Detect which cell encompasses the target text, then output its (X, Y) center coordinate. 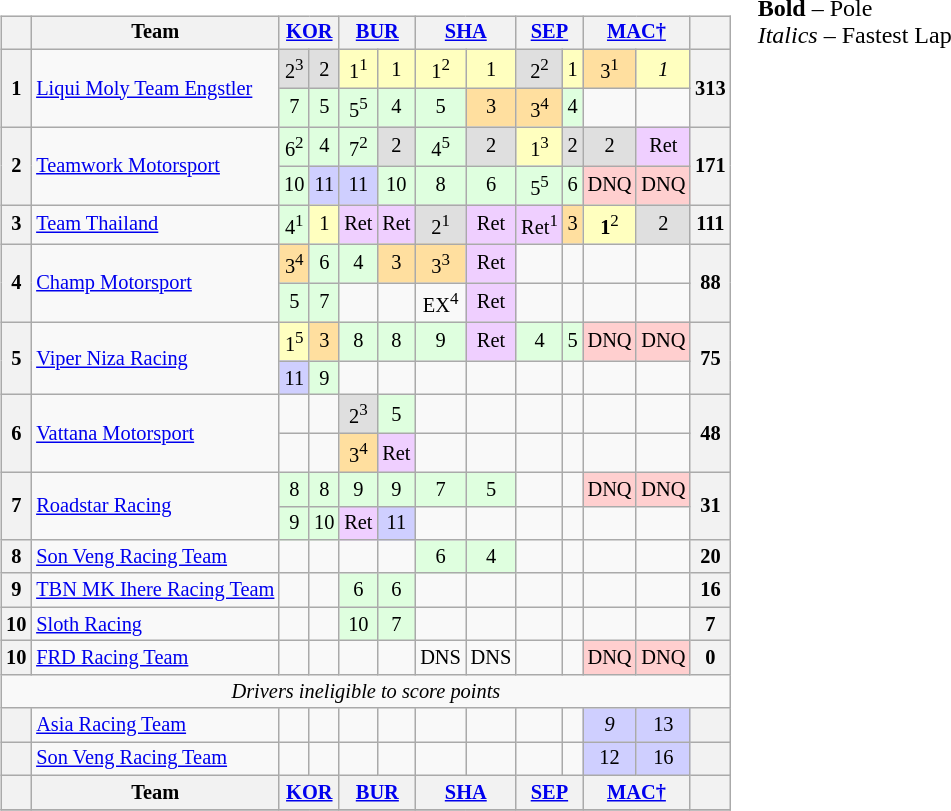
Liqui Moly Team Engstler (155, 88)
Asia Racing Team (155, 725)
72 (358, 146)
TBN MK Ihere Racing Team (155, 590)
313 (710, 88)
Roadstar Racing (155, 506)
88 (710, 283)
EX4 (440, 302)
Teamwork Motorsport (155, 166)
Team Thailand (155, 224)
Vattana Motorsport (155, 434)
62 (294, 146)
48 (710, 434)
15 (294, 342)
171 (710, 166)
33 (440, 264)
Viper Niza Racing (155, 358)
45 (440, 146)
41 (294, 224)
22 (539, 68)
FRD Racing Team (155, 658)
21 (440, 224)
Drivers ineligible to score points (366, 691)
Sloth Racing (155, 624)
20 (710, 557)
0 (710, 658)
Ret1 (539, 224)
Champ Motorsport (155, 283)
75 (710, 358)
111 (710, 224)
